Search for the cell housing the specified text and yield its (x, y) center coordinate. 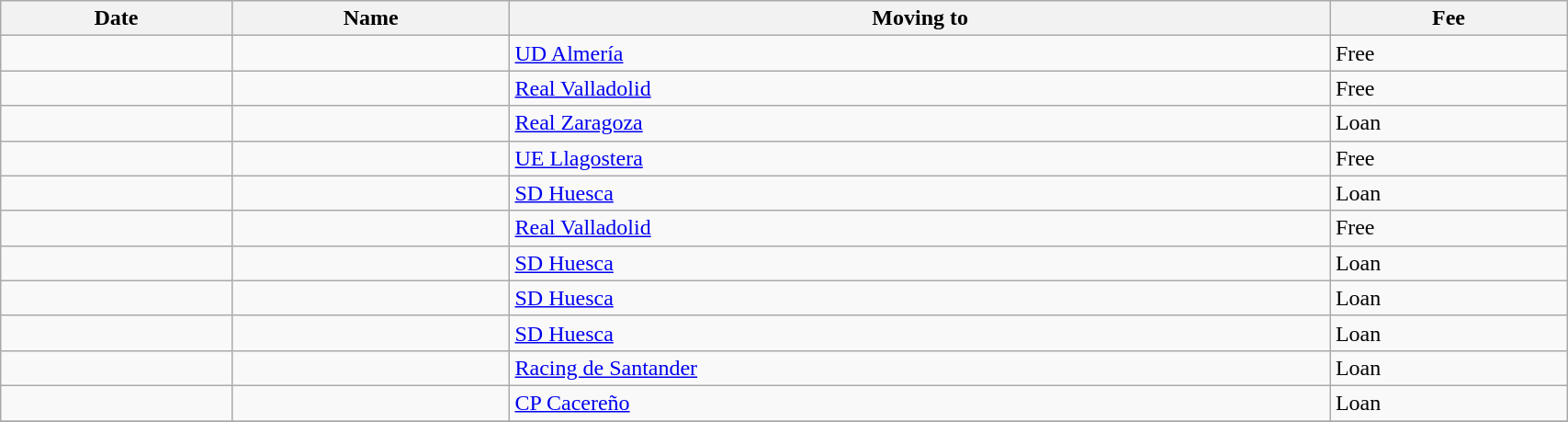
Fee (1448, 18)
UD Almería (920, 53)
UE Llagostera (920, 158)
Moving to (920, 18)
CP Cacereño (920, 403)
Date (117, 18)
Real Zaragoza (920, 123)
Name (371, 18)
Racing de Santander (920, 368)
